Return the (x, y) coordinate for the center point of the cell that contains the specified text.  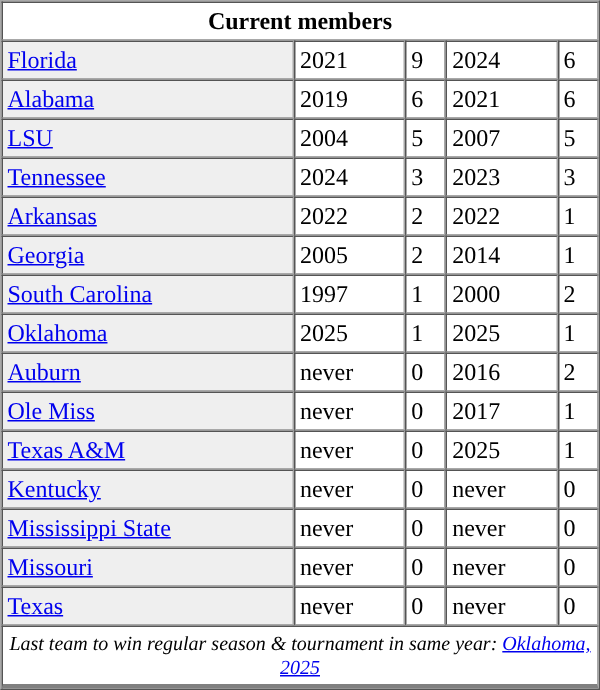
Auburn (148, 372)
2023 (502, 178)
Texas A&M (148, 450)
Oklahoma (148, 334)
2000 (502, 294)
Current members (300, 22)
Georgia (148, 256)
2007 (502, 138)
2017 (502, 412)
Alabama (148, 100)
South Carolina (148, 294)
Ole Miss (148, 412)
2005 (350, 256)
2004 (350, 138)
LSU (148, 138)
Florida (148, 60)
Tennessee (148, 178)
2016 (502, 372)
1997 (350, 294)
Arkansas (148, 216)
Kentucky (148, 490)
2019 (350, 100)
Missouri (148, 568)
9 (426, 60)
Mississippi State (148, 528)
Last team to win regular season & tournament in same year: Oklahoma, 2025 (300, 658)
2014 (502, 256)
Texas (148, 606)
